From the cell containing the given text, extract its center point as [X, Y] coordinate. 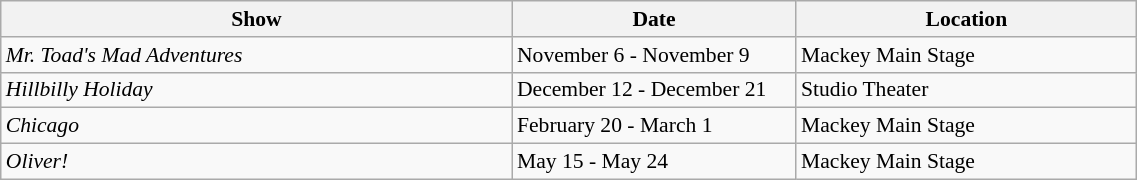
November 6 - November 9 [654, 55]
Chicago [256, 126]
Oliver! [256, 162]
Date [654, 19]
Studio Theater [966, 90]
Mr. Toad's Mad Adventures [256, 55]
May 15 - May 24 [654, 162]
Hillbilly Holiday [256, 90]
December 12 - December 21 [654, 90]
February 20 - March 1 [654, 126]
Show [256, 19]
Location [966, 19]
